Search for the cell housing the specified text and yield its (X, Y) center coordinate. 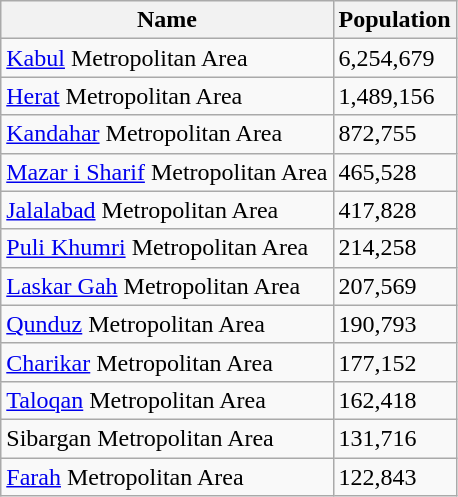
6,254,679 (394, 58)
417,828 (394, 210)
465,528 (394, 172)
177,152 (394, 362)
Charikar Metropolitan Area (167, 362)
Puli Khumri Metropolitan Area (167, 248)
Farah Metropolitan Area (167, 477)
Mazar i Sharif Metropolitan Area (167, 172)
122,843 (394, 477)
872,755 (394, 134)
162,418 (394, 400)
Taloqan Metropolitan Area (167, 400)
207,569 (394, 286)
Herat Metropolitan Area (167, 96)
Sibargan Metropolitan Area (167, 438)
214,258 (394, 248)
Kandahar Metropolitan Area (167, 134)
Name (167, 20)
190,793 (394, 324)
Qunduz Metropolitan Area (167, 324)
Population (394, 20)
Jalalabad Metropolitan Area (167, 210)
131,716 (394, 438)
Laskar Gah Metropolitan Area (167, 286)
Kabul Metropolitan Area (167, 58)
1,489,156 (394, 96)
